Output the [x, y] coordinate of the center of the cell containing the given text.  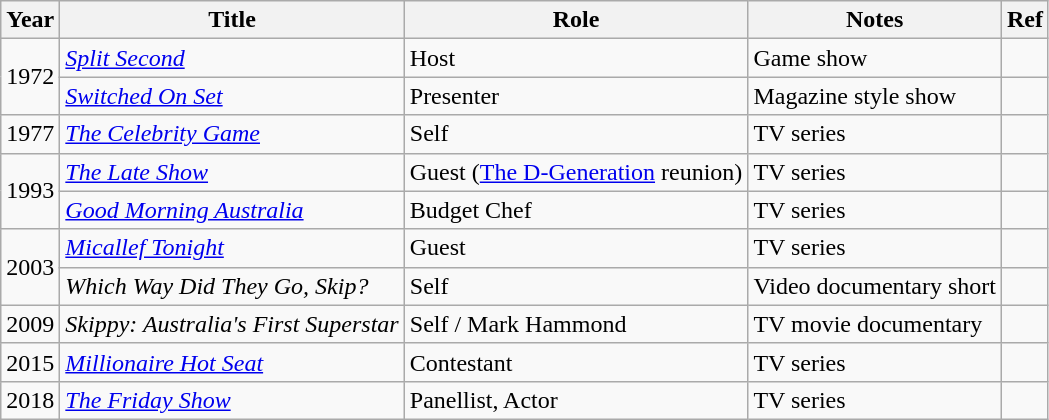
Guest [576, 248]
Notes [875, 20]
The Late Show [232, 172]
The Celebrity Game [232, 134]
Self / Mark Hammond [576, 324]
Micallef Tonight [232, 248]
Which Way Did They Go, Skip? [232, 286]
Host [576, 58]
Game show [875, 58]
Role [576, 20]
Good Morning Australia [232, 210]
Video documentary short [875, 286]
The Friday Show [232, 400]
Budget Chef [576, 210]
Magazine style show [875, 96]
Panellist, Actor [576, 400]
Guest (The D-Generation reunion) [576, 172]
1977 [30, 134]
2018 [30, 400]
2015 [30, 362]
Split Second [232, 58]
TV movie documentary [875, 324]
Title [232, 20]
2009 [30, 324]
2003 [30, 267]
Skippy: Australia's First Superstar [232, 324]
1972 [30, 77]
Presenter [576, 96]
Ref [1024, 20]
Switched On Set [232, 96]
Contestant [576, 362]
1993 [30, 191]
Millionaire Hot Seat [232, 362]
Year [30, 20]
